Detect which cell encompasses the target text, then output its [x, y] center coordinate. 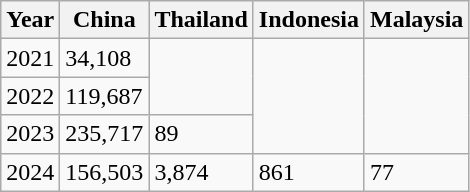
89 [201, 134]
119,687 [104, 96]
China [104, 20]
Indonesia [308, 20]
2021 [30, 58]
2022 [30, 96]
3,874 [201, 172]
Year [30, 20]
2024 [30, 172]
2023 [30, 134]
77 [416, 172]
Thailand [201, 20]
156,503 [104, 172]
235,717 [104, 134]
34,108 [104, 58]
861 [308, 172]
Malaysia [416, 20]
